Locate the cell with the specified text and output its [x, y] center coordinate. 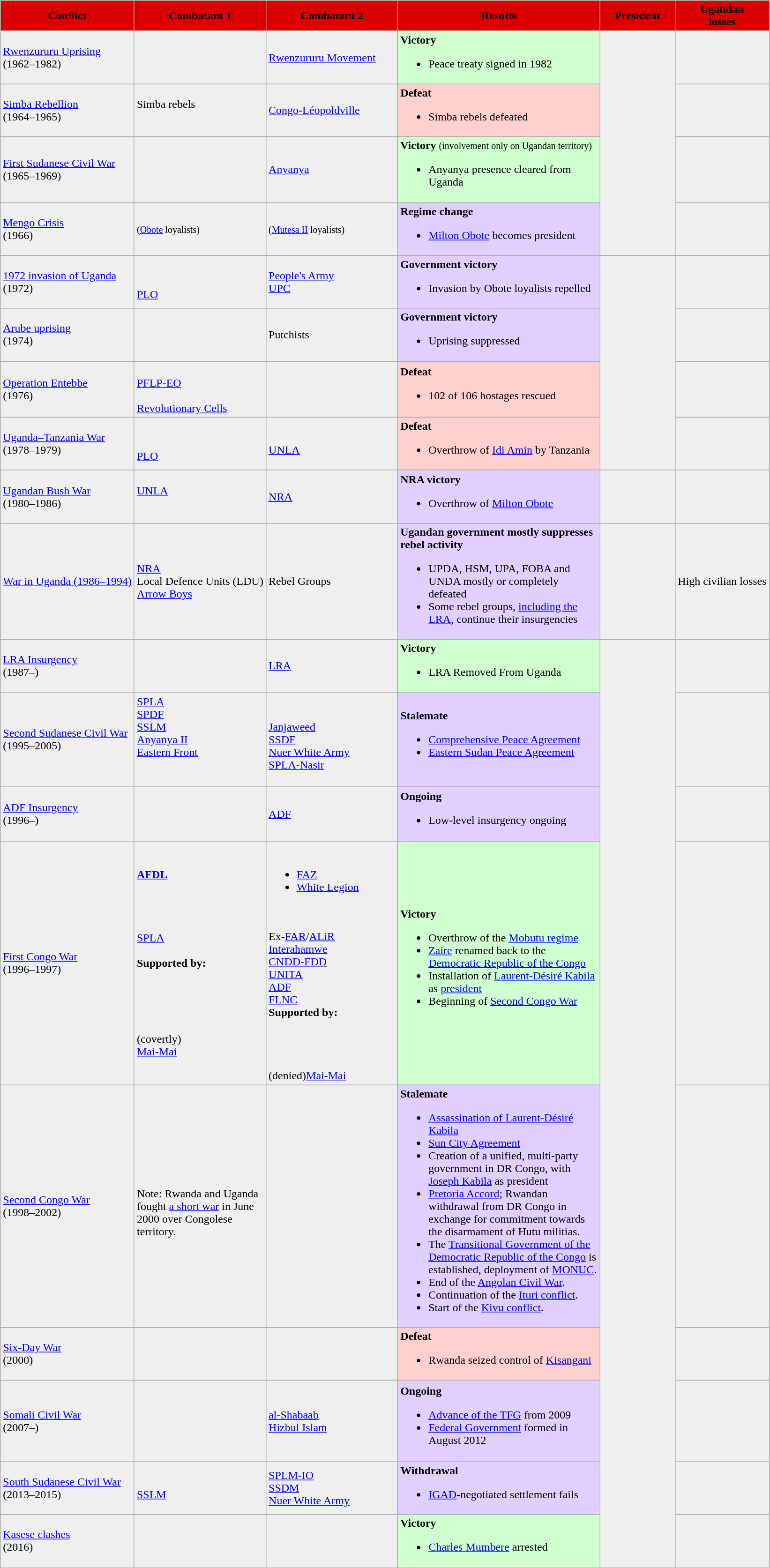
Kasese clashes (2016) [67, 1541]
Six-Day War(2000) [67, 1354]
Congo-Léopoldville [332, 111]
LRA Insurgency(1987–) [67, 665]
Rwenzururu Uprising(1962–1982) [67, 57]
DefeatRwanda seized control of Kisangani [499, 1354]
(Obote loyalists) [200, 229]
South Sudanese Civil War (2013–2015) [67, 1488]
War in Uganda (1986–1994) [67, 581]
VictoryCharles Mumbere arrested [499, 1541]
FAZWhite Legion Ex-FAR/ALiR Interahamwe CNDD-FDD UNITA ADF FLNCSupported by: (denied)Mai-Mai [332, 963]
DefeatOverthrow of Idi Amin by Tanzania [499, 443]
OngoingLow-level insurgency ongoing [499, 814]
Anyanya [332, 170]
NRALocal Defence Units (LDU)Arrow Boys [200, 581]
Second Congo War(1998–2002) [67, 1206]
Uganda–Tanzania War(1978–1979) [67, 443]
AFDL SPLASupported by: (covertly)Mai-Mai [200, 963]
NRA victoryOverthrow of Milton Obote [499, 497]
PFLP-EO Revolutionary Cells [200, 389]
Victory (involvement only on Ugandan territory)Anyanya presence cleared from Uganda [499, 170]
1972 invasion of Uganda(1972) [67, 282]
Regime changeMilton Obote becomes president [499, 229]
OngoingAdvance of the TFG from 2009Federal Government formed in August 2012 [499, 1421]
Combatant 1 [200, 16]
Results [499, 16]
NRA [332, 497]
SPLM-IO SSDM Nuer White Army [332, 1488]
WithdrawalIGAD-negotiated settlement fails [499, 1488]
Ugandanlosses [722, 16]
Putchists [332, 335]
Janjaweed SSDF Nuer White Army SPLA-Nasir [332, 739]
Arube uprising(1974) [67, 335]
Operation Entebbe(1976) [67, 389]
High civilian losses [722, 581]
Government victoryInvasion by Obote loyalists repelled [499, 282]
First Congo War(1996–1997) [67, 963]
Mengo Crisis(1966) [67, 229]
VictoryLRA Removed From Uganda [499, 665]
SPLA SPDF SSLM Anyanya II Eastern Front [200, 739]
Rwenzururu Movement [332, 57]
Somali Civil War(2007–) [67, 1421]
Rebel Groups [332, 581]
Ugandan Bush War(1980–1986) [67, 497]
DefeatSimba rebels defeated [499, 111]
Conflict [67, 16]
President [637, 16]
ADF Insurgency(1996–) [67, 814]
Government victoryUprising suppressed [499, 335]
SSLM [200, 1488]
Simba rebels [200, 111]
VictoryPeace treaty signed in 1982 [499, 57]
Defeat102 of 106 hostages rescued [499, 389]
(Mutesa II loyalists) [332, 229]
StalemateComprehensive Peace AgreementEastern Sudan Peace Agreement [499, 739]
Simba Rebellion(1964–1965) [67, 111]
al-Shabaab Hizbul Islam [332, 1421]
Note: Rwanda and Uganda fought a short war in June 2000 over Congolese territory. [200, 1206]
People's Army UPC [332, 282]
Second Sudanese Civil War (1995–2005) [67, 739]
LRA [332, 665]
Combatant 2 [332, 16]
First Sudanese Civil War(1965–1969) [67, 170]
ADF [332, 814]
